Detect which cell encompasses the target text, then output its [X, Y] center coordinate. 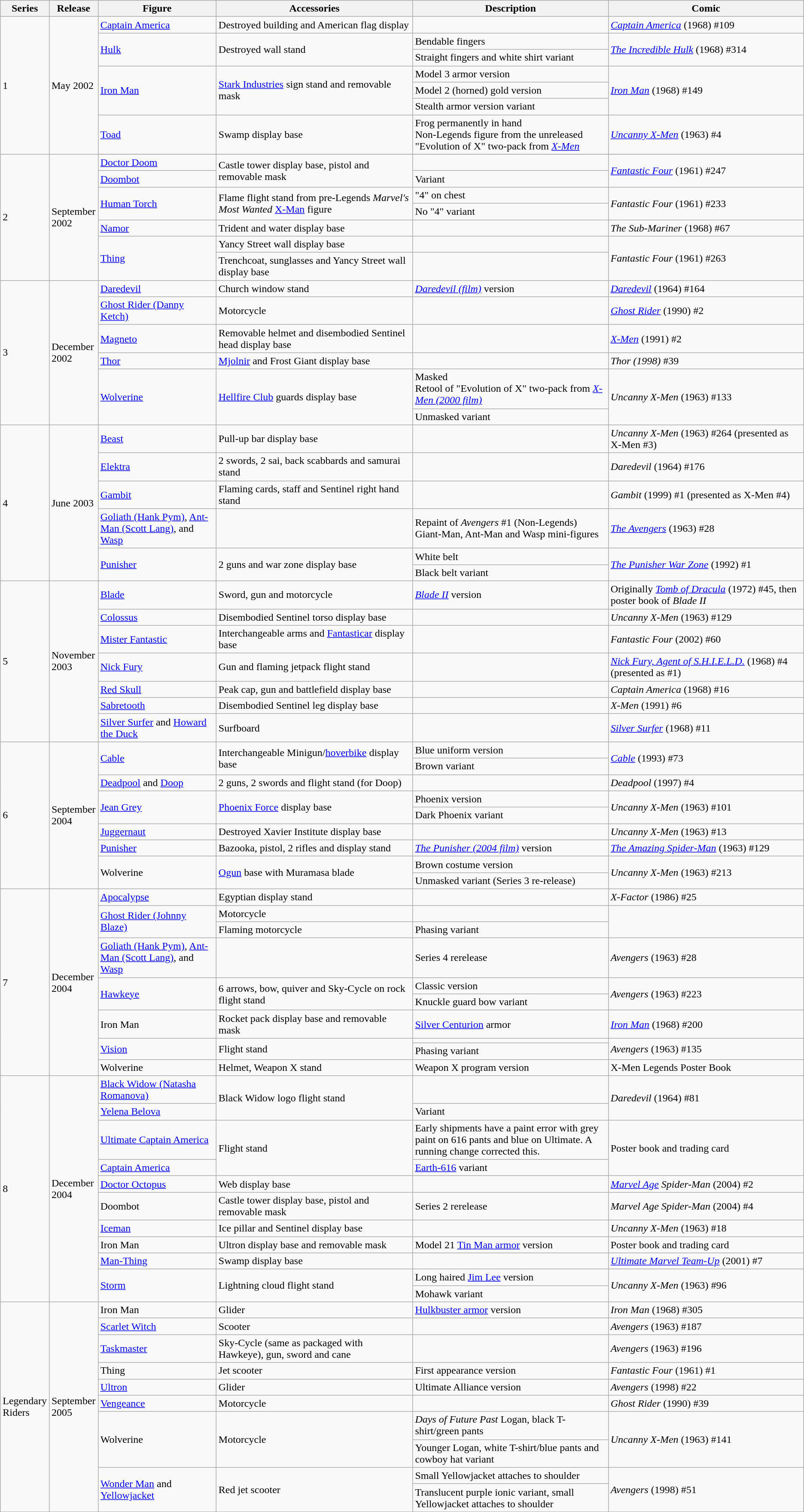
Ultron display base and removable mask [314, 1244]
The Incredible Hulk (1968) #314 [706, 49]
Unmasked variant [510, 417]
Nick Fury, Agent of S.H.I.E.L.D. (1968) #4 (presented as #1) [706, 668]
Namor [157, 228]
The Punisher (2004 film) version [510, 848]
Uncanny X-Men (1963) #133 [706, 397]
Egyptian display stand [314, 897]
6 [25, 815]
September 2002 [73, 217]
Helmet, Weapon X stand [314, 1067]
Mister Fantastic [157, 639]
Model 2 (horned) gold version [510, 90]
Cable [157, 758]
Avengers (1998) #51 [706, 1490]
X-Men Legends Poster Book [706, 1067]
Iron Man (1968) #305 [706, 1310]
X-Men (1991) #6 [706, 706]
Knuckle guard bow variant [510, 1002]
Yancy Street wall display base [314, 244]
Avengers (1963) #196 [706, 1349]
Small Yellowjacket attaches to shoulder [510, 1475]
Deadpool (1997) #4 [706, 783]
Destroyed Xavier Institute display base [314, 832]
Ghost Rider (1990) #2 [706, 311]
The Sub-Mariner (1968) #67 [706, 228]
Uncanny X-Men (1963) #96 [706, 1286]
Uncanny X-Men (1963) #129 [706, 617]
Sky-Cycle (same as packaged with Hawkeye), gun, sword and cane [314, 1349]
Colossus [157, 617]
First appearance version [510, 1371]
June 2003 [73, 503]
2 guns, 2 swords and flight stand (for Doop) [314, 783]
Model 21 Tin Man armor version [510, 1244]
Trident and water display base [314, 228]
Series 2 rerelease [510, 1206]
Yelena Belova [157, 1112]
Ultimate Marvel Team-Up (2001) #7 [706, 1261]
X-Men (1991) #2 [706, 338]
Stark Industries sign stand and removable mask [314, 90]
Thor [157, 361]
Uncanny X-Men (1963) #213 [706, 872]
Red Skull [157, 689]
Bazooka, pistol, 2 rifles and display stand [314, 848]
Early shipments have a paint error with grey paint on 616 pants and blue on Ultimate. A running change corrected this. [510, 1140]
Phoenix Force display base [314, 807]
Doctor Octopus [157, 1184]
December 2002 [73, 353]
Series [25, 9]
Web display base [314, 1184]
Days of Future Past Logan, black T-shirt/green pants [510, 1425]
Bendable fingers [510, 41]
Thor (1998) #39 [706, 361]
Repaint of Avengers #1 (Non-Legends) Giant-Man, Ant-Man and Wasp mini-figures [510, 528]
Jet scooter [314, 1371]
Fantastic Four (1961) #247 [706, 171]
Apocalypse [157, 897]
Iron Man (1968) #200 [706, 1024]
Avengers (1963) #28 [706, 958]
Straight fingers and white shirt variant [510, 58]
Ultimate Alliance version [510, 1387]
7 [25, 982]
Ghost Rider (1990) #39 [706, 1403]
Avengers (1963) #223 [706, 994]
Iron Man (1968) #149 [706, 90]
Lightning cloud flight stand [314, 1286]
Scooter [314, 1326]
Sword, gun and motorcycle [314, 594]
Earth-616 variant [510, 1168]
Silver Surfer and Howard the Duck [157, 728]
Black belt variant [510, 573]
Sabretooth [157, 706]
Scarlet Witch [157, 1326]
5 [25, 661]
Jean Grey [157, 807]
Elektra [157, 466]
Red jet scooter [314, 1490]
Stealth armor version variant [510, 107]
Hellfire Club guards display base [314, 397]
Frog permanently in handNon-Legends figure from the unreleased "Evolution of X" two-pack from X-Men [510, 134]
2 swords, 2 sai, back scabbards and samurai stand [314, 466]
Peak cap, gun and battlefield display base [314, 689]
Ghost Rider (Johnny Blaze) [157, 922]
Flame flight stand from pre-Legends Marvel's Most Wanted X-Man figure [314, 203]
Translucent purple ionic variant, small Yellowjacket attaches to shoulder [510, 1497]
Church window stand [314, 289]
Legendary Riders [25, 1407]
Taskmaster [157, 1349]
September 2005 [73, 1407]
Uncanny X-Men (1963) #18 [706, 1228]
Gun and flaming jetpack flight stand [314, 668]
Mohawk variant [510, 1294]
Ogun base with Muramasa blade [314, 872]
Hulkbuster armor version [510, 1310]
Ultron [157, 1387]
Removable helmet and disembodied Sentinel head display base [314, 338]
Younger Logan, white T-shirt/blue pants and cowboy hat variant [510, 1454]
Model 3 armor version [510, 74]
Flaming motorcycle [314, 930]
Interchangeable arms and Fantasticar display base [314, 639]
2 guns and war zone display base [314, 564]
Surfboard [314, 728]
Nick Fury [157, 668]
Marvel Age Spider-Man (2004) #4 [706, 1206]
Ice pillar and Sentinel display base [314, 1228]
Series 4 rerelease [510, 958]
Uncanny X-Men (1963) #264 (presented as X-Men #3) [706, 439]
Fantastic Four (1961) #1 [706, 1371]
Release [73, 9]
Magneto [157, 338]
Doctor Doom [157, 162]
Wonder Man and Yellowjacket [157, 1490]
Trenchcoat, sunglasses and Yancy Street wall display base [314, 266]
Figure [157, 9]
Avengers (1998) #22 [706, 1387]
White belt [510, 556]
"4" on chest [510, 195]
The Avengers (1963) #28 [706, 528]
Phoenix version [510, 799]
Black Widow logo flight stand [314, 1098]
Uncanny X-Men (1963) #141 [706, 1439]
Mjolnir and Frost Giant display base [314, 361]
Vision [157, 1049]
Fantastic Four (1961) #263 [706, 259]
Human Torch [157, 203]
4 [25, 503]
Daredevil (film) version [510, 289]
Gambit (1999) #1 (presented as X-Men #4) [706, 495]
Man-Thing [157, 1261]
Toad [157, 134]
November 2003 [73, 661]
Vengeance [157, 1403]
Silver Surfer (1968) #11 [706, 728]
Daredevil [157, 289]
Long haired Jim Lee version [510, 1277]
2 [25, 217]
Gambit [157, 495]
Storm [157, 1286]
Daredevil (1964) #164 [706, 289]
Marvel Age Spider-Man (2004) #2 [706, 1184]
Classic version [510, 986]
Rocket pack display base and removable mask [314, 1024]
Iceman [157, 1228]
Dark Phoenix variant [510, 815]
No "4" variant [510, 211]
Description [510, 9]
Interchangeable Minigun/hoverbike display base [314, 758]
Disembodied Sentinel torso display base [314, 617]
Disembodied Sentinel leg display base [314, 706]
Comic [706, 9]
Ghost Rider (Danny Ketch) [157, 311]
The Amazing Spider-Man (1963) #129 [706, 848]
Daredevil (1964) #176 [706, 466]
Unmasked variant (Series 3 re-release) [510, 881]
Destroyed wall stand [314, 49]
Accessories [314, 9]
Silver Centurion armor [510, 1024]
Avengers (1963) #187 [706, 1326]
Daredevil (1964) #81 [706, 1098]
X-Factor (1986) #25 [706, 897]
Blade [157, 594]
Brown variant [510, 766]
8 [25, 1189]
Uncanny X-Men (1963) #4 [706, 134]
Flaming cards, staff and Sentinel right hand stand [314, 495]
Juggernaut [157, 832]
Destroyed building and American flag display [314, 25]
Blade II version [510, 594]
Hulk [157, 49]
Fantastic Four (2002) #60 [706, 639]
Black Widow (Natasha Romanova) [157, 1089]
Weapon X program version [510, 1067]
3 [25, 353]
Blue uniform version [510, 750]
Hawkeye [157, 994]
1 [25, 85]
Deadpool and Doop [157, 783]
Beast [157, 439]
September 2004 [73, 815]
Pull-up bar display base [314, 439]
MaskedRetool of "Evolution of X" two-pack from X-Men (2000 film) [510, 389]
Captain America (1968) #16 [706, 689]
Originally Tomb of Dracula (1972) #45, then poster book of Blade II [706, 594]
6 arrows, bow, quiver and Sky-Cycle on rock flight stand [314, 994]
The Punisher War Zone (1992) #1 [706, 564]
Uncanny X-Men (1963) #101 [706, 807]
Fantastic Four (1961) #233 [706, 203]
Ultimate Captain America [157, 1140]
Avengers (1963) #135 [706, 1049]
Cable (1993) #73 [706, 758]
Brown costume version [510, 864]
Captain America (1968) #109 [706, 25]
May 2002 [73, 85]
Uncanny X-Men (1963) #13 [706, 832]
